Output the (x, y) coordinate of the center of the cell containing the given text.  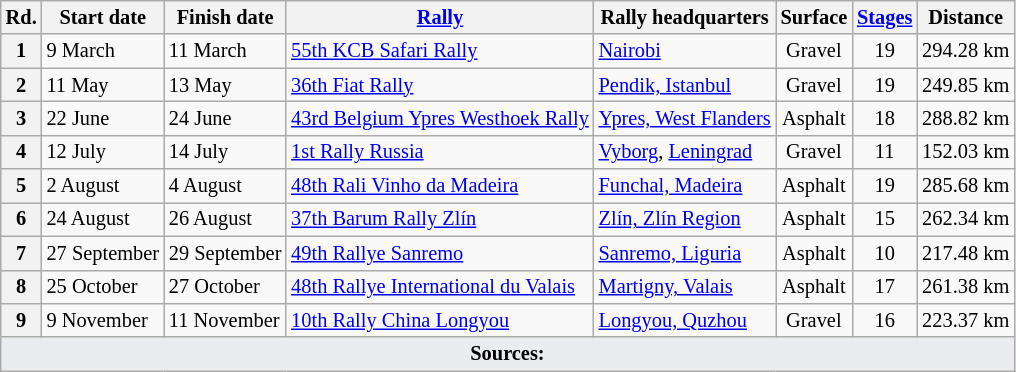
9 November (103, 320)
Vyborg, Leningrad (685, 152)
Rd. (22, 17)
262.34 km (966, 219)
4 (22, 152)
27 September (103, 253)
15 (884, 219)
12 July (103, 152)
Longyou, Quzhou (685, 320)
Surface (814, 17)
1st Rally Russia (440, 152)
49th Rallye Sanremo (440, 253)
36th Fiat Rally (440, 85)
10 (884, 253)
2 (22, 85)
24 June (225, 118)
14 July (225, 152)
24 August (103, 219)
Start date (103, 17)
Rally headquarters (685, 17)
25 October (103, 287)
11 March (225, 51)
48th Rali Vinho da Madeira (440, 186)
10th Rally China Longyou (440, 320)
5 (22, 186)
249.85 km (966, 85)
17 (884, 287)
285.68 km (966, 186)
43rd Belgium Ypres Westhoek Rally (440, 118)
Pendik, Istanbul (685, 85)
Nairobi (685, 51)
26 August (225, 219)
22 June (103, 118)
Sanremo, Liguria (685, 253)
1 (22, 51)
8 (22, 287)
Sources: (508, 354)
2 August (103, 186)
11 November (225, 320)
13 May (225, 85)
16 (884, 320)
7 (22, 253)
29 September (225, 253)
18 (884, 118)
261.38 km (966, 287)
Martigny, Valais (685, 287)
Rally (440, 17)
Zlín, Zlín Region (685, 219)
48th Rallye International du Valais (440, 287)
11 May (103, 85)
Stages (884, 17)
294.28 km (966, 51)
6 (22, 219)
Finish date (225, 17)
217.48 km (966, 253)
4 August (225, 186)
223.37 km (966, 320)
3 (22, 118)
37th Barum Rally Zlín (440, 219)
Ypres, West Flanders (685, 118)
152.03 km (966, 152)
11 (884, 152)
Funchal, Madeira (685, 186)
27 October (225, 287)
55th KCB Safari Rally (440, 51)
288.82 km (966, 118)
9 March (103, 51)
9 (22, 320)
Distance (966, 17)
